Capture the cell that displays the provided text and extract its [x, y] central coordinate. 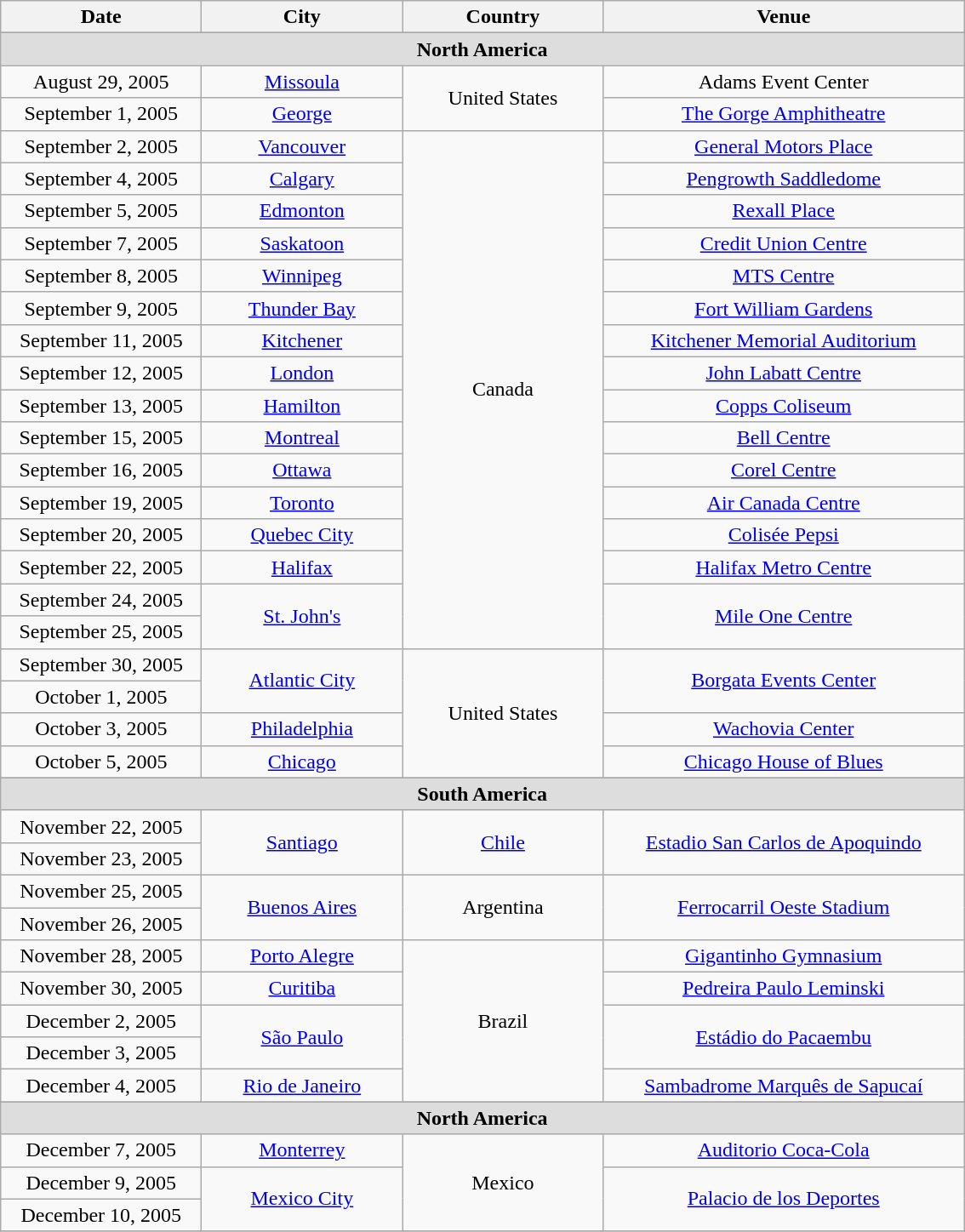
December 10, 2005 [101, 1215]
Colisée Pepsi [784, 535]
The Gorge Amphitheatre [784, 114]
Chicago [302, 761]
December 9, 2005 [101, 1183]
Adams Event Center [784, 82]
Wachovia Center [784, 729]
Saskatoon [302, 243]
Ottawa [302, 471]
December 3, 2005 [101, 1053]
Missoula [302, 82]
Credit Union Centre [784, 243]
Atlantic City [302, 681]
September 19, 2005 [101, 503]
September 1, 2005 [101, 114]
Palacio de los Deportes [784, 1199]
Canada [503, 390]
Edmonton [302, 211]
Rexall Place [784, 211]
Calgary [302, 179]
September 9, 2005 [101, 308]
John Labatt Centre [784, 373]
Estádio do Pacaembu [784, 1037]
November 26, 2005 [101, 923]
September 13, 2005 [101, 406]
September 5, 2005 [101, 211]
Copps Coliseum [784, 406]
September 7, 2005 [101, 243]
Toronto [302, 503]
Porto Alegre [302, 956]
Curitiba [302, 989]
Mile One Centre [784, 616]
General Motors Place [784, 146]
December 4, 2005 [101, 1086]
September 20, 2005 [101, 535]
Pedreira Paulo Leminski [784, 989]
South America [482, 794]
Quebec City [302, 535]
September 16, 2005 [101, 471]
Thunder Bay [302, 308]
Gigantinho Gymnasium [784, 956]
MTS Centre [784, 276]
December 7, 2005 [101, 1150]
September 25, 2005 [101, 632]
Bell Centre [784, 438]
Argentina [503, 907]
London [302, 373]
September 2, 2005 [101, 146]
September 12, 2005 [101, 373]
September 22, 2005 [101, 568]
Rio de Janeiro [302, 1086]
São Paulo [302, 1037]
George [302, 114]
Fort William Gardens [784, 308]
Chile [503, 842]
Philadelphia [302, 729]
Santiago [302, 842]
November 30, 2005 [101, 989]
Vancouver [302, 146]
Mexico [503, 1183]
Pengrowth Saddledome [784, 179]
Air Canada Centre [784, 503]
November 28, 2005 [101, 956]
September 11, 2005 [101, 340]
Sambadrome Marquês de Sapucaí [784, 1086]
October 5, 2005 [101, 761]
Winnipeg [302, 276]
St. John's [302, 616]
September 30, 2005 [101, 664]
September 15, 2005 [101, 438]
Corel Centre [784, 471]
August 29, 2005 [101, 82]
September 8, 2005 [101, 276]
Buenos Aires [302, 907]
November 23, 2005 [101, 858]
November 22, 2005 [101, 826]
Hamilton [302, 406]
October 3, 2005 [101, 729]
Kitchener [302, 340]
December 2, 2005 [101, 1021]
Mexico City [302, 1199]
Auditorio Coca-Cola [784, 1150]
Brazil [503, 1021]
Country [503, 17]
October 1, 2005 [101, 697]
Borgata Events Center [784, 681]
Kitchener Memorial Auditorium [784, 340]
Venue [784, 17]
November 25, 2005 [101, 891]
Monterrey [302, 1150]
September 24, 2005 [101, 600]
September 4, 2005 [101, 179]
Estadio San Carlos de Apoquindo [784, 842]
Date [101, 17]
Halifax Metro Centre [784, 568]
City [302, 17]
Chicago House of Blues [784, 761]
Ferrocarril Oeste Stadium [784, 907]
Montreal [302, 438]
Halifax [302, 568]
